Pinpoint the cell where the given text exists, returning its [x, y] midpoint coordinate. 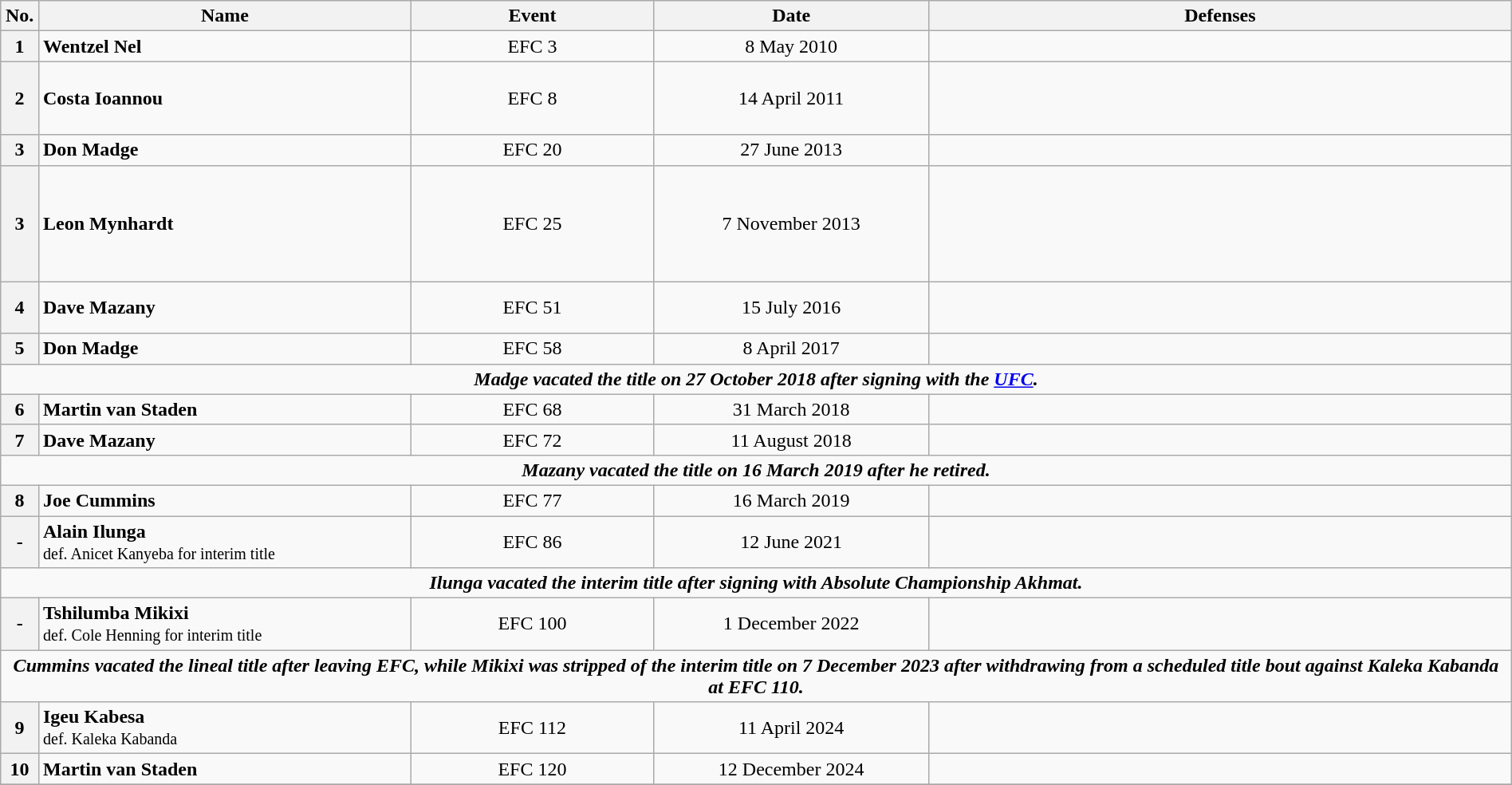
6 [20, 409]
15 July 2016 [791, 308]
7 [20, 440]
EFC 68 [532, 409]
Date [791, 16]
Name [225, 16]
1 [20, 46]
Ilunga vacated the interim title after signing with Absolute Championship Akhmat. [756, 583]
Wentzel Nel [225, 46]
EFC 72 [532, 440]
Igeu Kabesa def. Kaleka Kabanda [225, 728]
EFC 112 [532, 728]
EFC 77 [532, 500]
EFC 25 [532, 223]
31 March 2018 [791, 409]
16 March 2019 [791, 500]
EFC 3 [532, 46]
EFC 8 [532, 98]
EFC 100 [532, 624]
EFC 20 [532, 150]
EFC 86 [532, 541]
Costa Ioannou [225, 98]
7 November 2013 [791, 223]
8 April 2017 [791, 349]
EFC 120 [532, 769]
14 April 2011 [791, 98]
8 May 2010 [791, 46]
12 June 2021 [791, 541]
Event [532, 16]
11 August 2018 [791, 440]
5 [20, 349]
EFC 58 [532, 349]
9 [20, 728]
10 [20, 769]
Madge vacated the title on 27 October 2018 after signing with the UFC. [756, 379]
11 April 2024 [791, 728]
Leon Mynhardt [225, 223]
No. [20, 16]
8 [20, 500]
1 December 2022 [791, 624]
12 December 2024 [791, 769]
Defenses [1220, 16]
Joe Cummins [225, 500]
Alain Ilunga def. Anicet Kanyeba for interim title [225, 541]
2 [20, 98]
Tshilumba Mikixi def. Cole Henning for interim title [225, 624]
EFC 51 [532, 308]
4 [20, 308]
Mazany vacated the title on 16 March 2019 after he retired. [756, 470]
27 June 2013 [791, 150]
